Return the [X, Y] coordinate for the center point of the cell that contains the specified text.  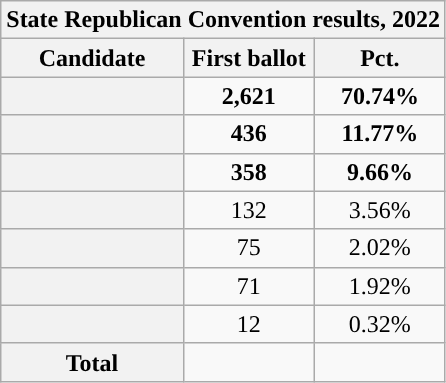
Total [92, 362]
2,621 [248, 96]
Pct. [380, 58]
State Republican Convention results, 2022 [224, 20]
0.32% [380, 324]
9.66% [380, 172]
71 [248, 286]
436 [248, 134]
75 [248, 248]
2.02% [380, 248]
1.92% [380, 286]
12 [248, 324]
Candidate [92, 58]
132 [248, 210]
11.77% [380, 134]
First ballot [248, 58]
358 [248, 172]
3.56% [380, 210]
70.74% [380, 96]
